Detect which cell encompasses the target text, then output its (X, Y) center coordinate. 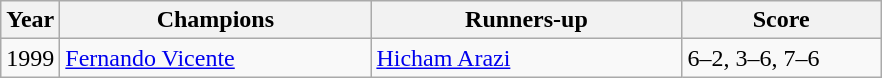
Runners-up (526, 20)
Champions (216, 20)
Score (782, 20)
Hicham Arazi (526, 58)
Year (30, 20)
1999 (30, 58)
6–2, 3–6, 7–6 (782, 58)
Fernando Vicente (216, 58)
